For the text-containing cell, return its midpoint in [X, Y] coordinate format. 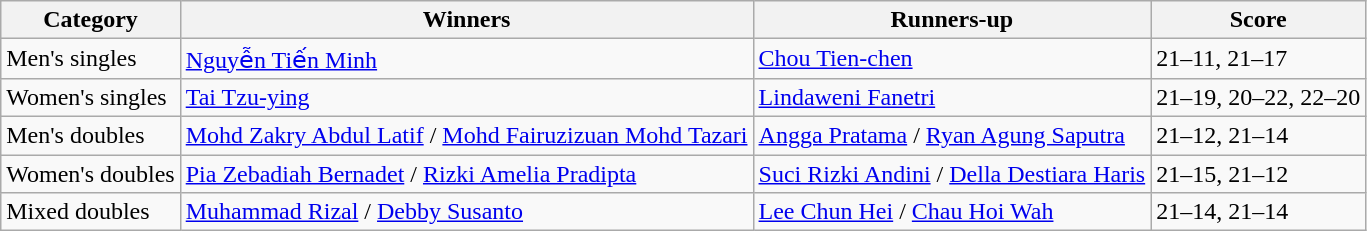
Pia Zebadiah Bernadet / Rizki Amelia Pradipta [466, 173]
21–15, 21–12 [1258, 173]
Mixed doubles [90, 212]
Chou Tien-chen [952, 59]
Angga Pratama / Ryan Agung Saputra [952, 135]
Muhammad Rizal / Debby Susanto [466, 212]
Runners-up [952, 20]
Lee Chun Hei / Chau Hoi Wah [952, 212]
21–19, 20–22, 22–20 [1258, 97]
21–14, 21–14 [1258, 212]
Category [90, 20]
Men's singles [90, 59]
Women's doubles [90, 173]
21–11, 21–17 [1258, 59]
Score [1258, 20]
Nguyễn Tiến Minh [466, 59]
Winners [466, 20]
Suci Rizki Andini / Della Destiara Haris [952, 173]
21–12, 21–14 [1258, 135]
Tai Tzu-ying [466, 97]
Women's singles [90, 97]
Men's doubles [90, 135]
Mohd Zakry Abdul Latif / Mohd Fairuzizuan Mohd Tazari [466, 135]
Lindaweni Fanetri [952, 97]
